For the text-containing cell, return its midpoint in [X, Y] coordinate format. 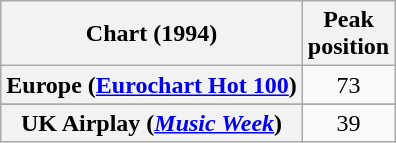
Chart (1994) [152, 34]
Europe (Eurochart Hot 100) [152, 85]
39 [348, 123]
Peakposition [348, 34]
73 [348, 85]
UK Airplay (Music Week) [152, 123]
